For the text-containing cell, return its midpoint in [X, Y] coordinate format. 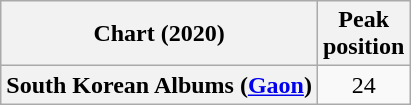
South Korean Albums (Gaon) [160, 85]
Peakposition [363, 34]
Chart (2020) [160, 34]
24 [363, 85]
